For the text-containing cell, return its midpoint in (X, Y) coordinate format. 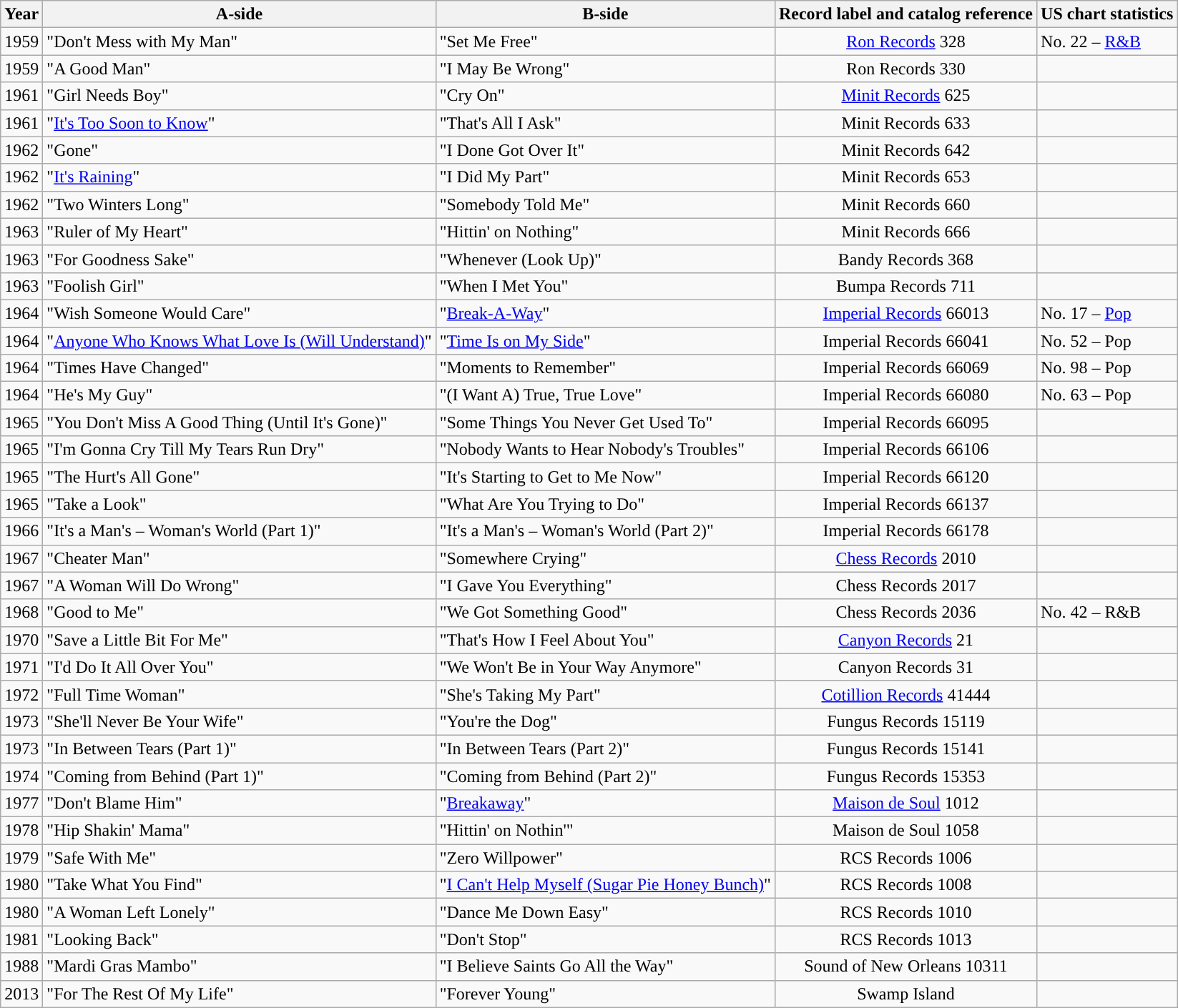
1988 (21, 967)
"I Done Got Over It" (605, 150)
Minit Records 660 (905, 204)
"Foolish Girl" (239, 286)
1979 (21, 858)
Fungus Records 15119 (905, 721)
Imperial Records 66013 (905, 313)
Minit Records 625 (905, 96)
No. 17 – Pop (1107, 313)
1974 (21, 776)
"I Can't Help Myself (Sugar Pie Honey Bunch)" (605, 885)
"Don't Mess with My Man" (239, 41)
No. 42 – R&B (1107, 613)
"Girl Needs Boy" (239, 96)
Imperial Records 66080 (905, 395)
"He's My Guy" (239, 395)
"Don't Blame Him" (239, 804)
No. 22 – R&B (1107, 41)
"In Between Tears (Part 1)" (239, 748)
"A Woman Left Lonely" (239, 912)
"Set Me Free" (605, 41)
"Cry On" (605, 96)
Maison de Soul 1058 (905, 831)
"I Did My Part" (605, 177)
Imperial Records 66069 (905, 368)
Canyon Records 31 (905, 667)
No. 98 – Pop (1107, 368)
"(I Want A) True, True Love" (605, 395)
Minit Records 653 (905, 177)
"Break-A-Way" (605, 313)
"What Are You Trying to Do" (605, 504)
1968 (21, 613)
"Mardi Gras Mambo" (239, 967)
"I Believe Saints Go All the Way" (605, 967)
"Good to Me" (239, 613)
Imperial Records 66178 (905, 531)
"Coming from Behind (Part 2)" (605, 776)
"Full Time Woman" (239, 694)
Bandy Records 368 (905, 259)
"You Don't Miss A Good Thing (Until It's Gone)" (239, 423)
Year (21, 14)
"I Gave You Everything" (605, 585)
Fungus Records 15141 (905, 748)
Cotillion Records 41444 (905, 694)
US chart statistics (1107, 14)
RCS Records 1006 (905, 858)
"That's All I Ask" (605, 123)
Imperial Records 66095 (905, 423)
"We Got Something Good" (605, 613)
RCS Records 1013 (905, 939)
"Anyone Who Knows What Love Is (Will Understand)" (239, 341)
"Whenever (Look Up)" (605, 259)
1977 (21, 804)
Fungus Records 15353 (905, 776)
Swamp Island (905, 994)
Chess Records 2036 (905, 613)
"Gone" (239, 150)
1966 (21, 531)
RCS Records 1010 (905, 912)
"Hip Shakin' Mama" (239, 831)
A-side (239, 14)
"Breakaway" (605, 804)
"Safe With Me" (239, 858)
1972 (21, 694)
Minit Records 642 (905, 150)
"Hittin' on Nothin'" (605, 831)
"Save a Little Bit For Me" (239, 640)
"Somebody Told Me" (605, 204)
"That's How I Feel About You" (605, 640)
"Coming from Behind (Part 1)" (239, 776)
"Looking Back" (239, 939)
"For The Rest Of My Life" (239, 994)
"It's a Man's – Woman's World (Part 2)" (605, 531)
"Take What You Find" (239, 885)
"For Goodness Sake" (239, 259)
RCS Records 1008 (905, 885)
"When I Met You" (605, 286)
"A Good Man" (239, 69)
"Dance Me Down Easy" (605, 912)
"Moments to Remember" (605, 368)
Imperial Records 66120 (905, 477)
"The Hurt's All Gone" (239, 477)
Imperial Records 66137 (905, 504)
"It's a Man's – Woman's World (Part 1)" (239, 531)
Ron Records 328 (905, 41)
"Cheater Man" (239, 558)
"Some Things You Never Get Used To" (605, 423)
"We Won't Be in Your Way Anymore" (605, 667)
Imperial Records 66041 (905, 341)
"Somewhere Crying" (605, 558)
"A Woman Will Do Wrong" (239, 585)
No. 52 – Pop (1107, 341)
"She's Taking My Part" (605, 694)
1981 (21, 939)
Chess Records 2017 (905, 585)
No. 63 – Pop (1107, 395)
Bumpa Records 711 (905, 286)
"Wish Someone Would Care" (239, 313)
"You're the Dog" (605, 721)
2013 (21, 994)
"Two Winters Long" (239, 204)
"Zero Willpower" (605, 858)
Imperial Records 66106 (905, 450)
"Times Have Changed" (239, 368)
"Nobody Wants to Hear Nobody's Troubles" (605, 450)
"I May Be Wrong" (605, 69)
1978 (21, 831)
"Ruler of My Heart" (239, 232)
Minit Records 666 (905, 232)
"In Between Tears (Part 2)" (605, 748)
1971 (21, 667)
Maison de Soul 1012 (905, 804)
"Time Is on My Side" (605, 341)
"She'll Never Be Your Wife" (239, 721)
Chess Records 2010 (905, 558)
"Hittin' on Nothing" (605, 232)
1970 (21, 640)
"I'd Do It All Over You" (239, 667)
Sound of New Orleans 10311 (905, 967)
Record label and catalog reference (905, 14)
"It's Raining" (239, 177)
"It's Too Soon to Know" (239, 123)
"Take a Look" (239, 504)
"Forever Young" (605, 994)
"It's Starting to Get to Me Now" (605, 477)
Minit Records 633 (905, 123)
Ron Records 330 (905, 69)
"Don't Stop" (605, 939)
"I'm Gonna Cry Till My Tears Run Dry" (239, 450)
Canyon Records 21 (905, 640)
B-side (605, 14)
